Output the (x, y) coordinate of the center of the cell containing the given text.  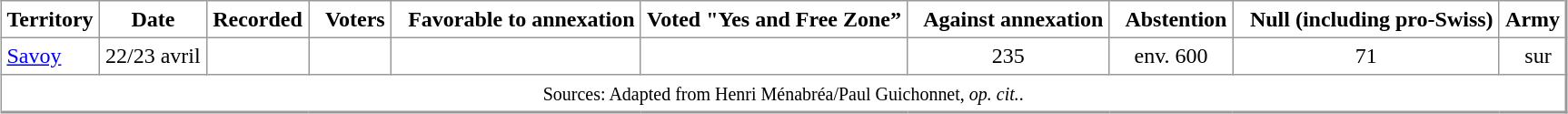
Voters (351, 19)
Voted "Yes and Free Zone” (774, 19)
Savoy (51, 56)
Territory (51, 19)
sur (1533, 56)
env. 600 (1171, 56)
Army (1533, 19)
Abstention (1171, 19)
22/23 avril (153, 56)
71 (1366, 56)
Sources: Adapted from Henri Ménabréa/Paul Guichonnet, op. cit.. (784, 93)
Null (including pro-Swiss) (1366, 19)
Against annexation (1008, 19)
Favorable to annexation (516, 19)
Recorded (257, 19)
235 (1008, 56)
Date (153, 19)
